Extract the [X, Y] coordinate from the center of the cell holding the provided text.  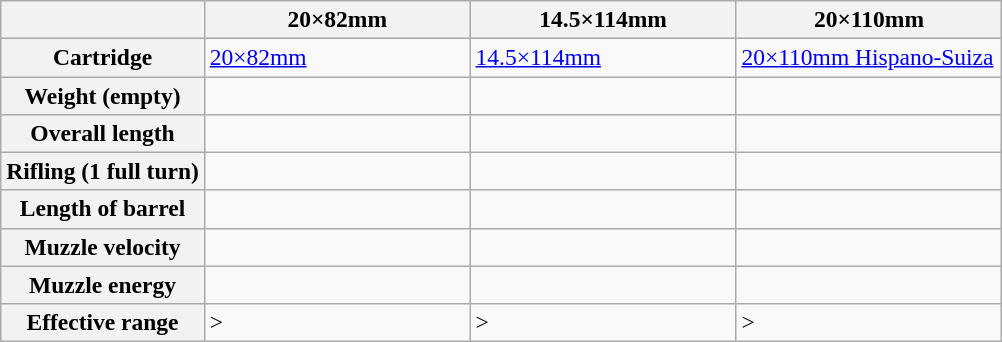
Length of barrel [103, 209]
Overall length [103, 133]
Cartridge [103, 57]
Effective range [103, 322]
20×110mm Hispano-Suiza [869, 57]
Muzzle energy [103, 285]
Weight (empty) [103, 95]
Rifling (1 full turn) [103, 171]
Muzzle velocity [103, 247]
20×110mm [869, 19]
